Return (x, y) of the center of cell containing provided text 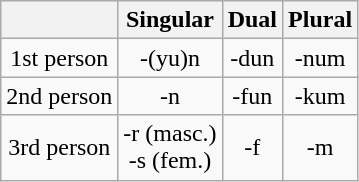
Plural (320, 20)
-kum (320, 96)
3rd person (60, 148)
-num (320, 58)
-n (170, 96)
-f (252, 148)
Dual (252, 20)
2nd person (60, 96)
1st person (60, 58)
-r (masc.)-s (fem.) (170, 148)
-(yu)n (170, 58)
Singular (170, 20)
-m (320, 148)
-dun (252, 58)
-fun (252, 96)
